Return the (X, Y) coordinate for the center point of the cell that contains the specified text.  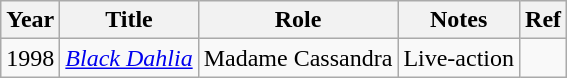
Madame Cassandra (298, 58)
Ref (544, 20)
Live-action (459, 58)
Year (30, 20)
Title (129, 20)
Black Dahlia (129, 58)
Notes (459, 20)
Role (298, 20)
1998 (30, 58)
